Capture the cell that displays the provided text and extract its [x, y] central coordinate. 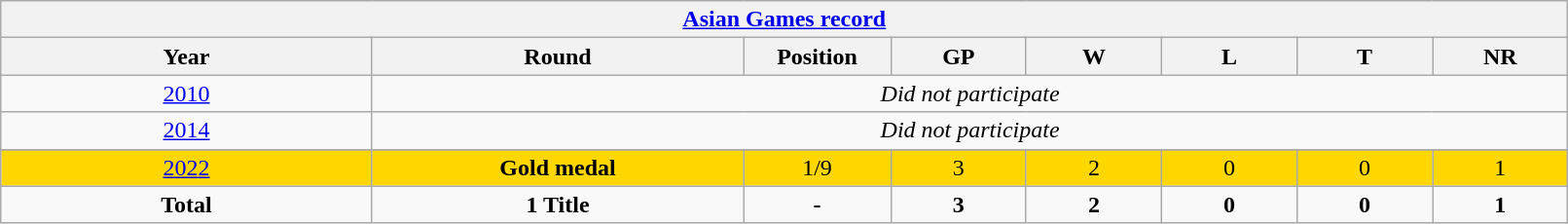
Year [187, 56]
1/9 [818, 168]
L [1228, 56]
1 Title [558, 205]
GP [958, 56]
2010 [187, 93]
Position [818, 56]
Asian Games record [784, 19]
W [1094, 56]
Total [187, 205]
- [818, 205]
NR [1501, 56]
T [1365, 56]
2022 [187, 168]
2014 [187, 131]
Round [558, 56]
Gold medal [558, 168]
